For the text-containing cell, return its midpoint in [X, Y] coordinate format. 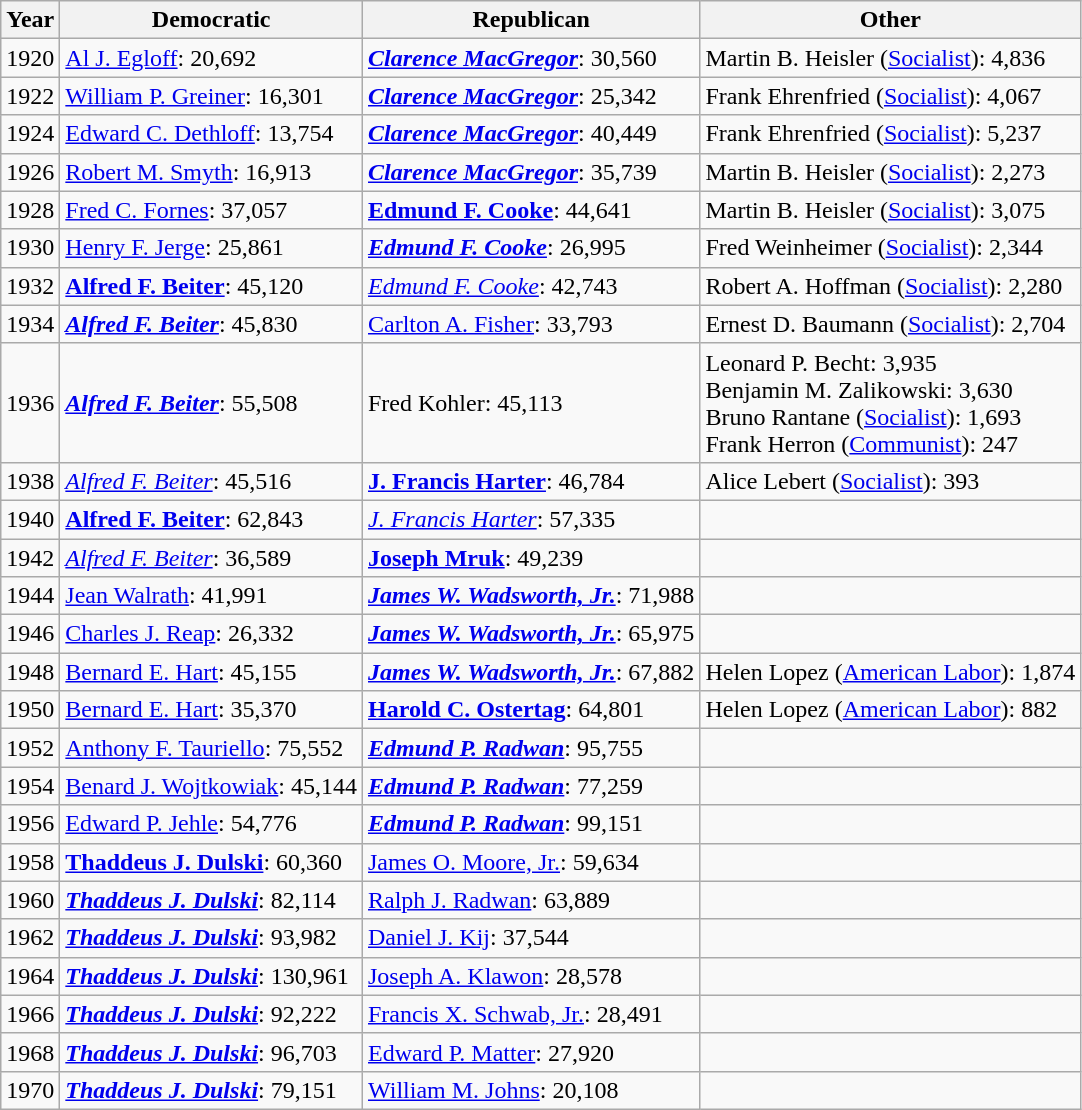
Alfred F. Beiter: 55,508 [212, 402]
Edward C. Dethloff: 13,754 [212, 134]
1962 [30, 938]
1952 [30, 748]
Thaddeus J. Dulski: 130,961 [212, 976]
Thaddeus J. Dulski: 82,114 [212, 900]
Frank Ehrenfried (Socialist): 4,067 [890, 96]
William M. Johns: 20,108 [530, 1090]
Alfred F. Beiter: 36,589 [212, 557]
Edmund P. Radwan: 77,259 [530, 786]
Ralph J. Radwan: 63,889 [530, 900]
Joseph Mruk: 49,239 [530, 557]
Year [30, 20]
James W. Wadsworth, Jr.: 71,988 [530, 596]
Robert M. Smyth: 16,913 [212, 172]
1922 [30, 96]
Helen Lopez (American Labor): 882 [890, 710]
Martin B. Heisler (Socialist): 3,075 [890, 210]
Bernard E. Hart: 35,370 [212, 710]
Alfred F. Beiter: 45,516 [212, 481]
1954 [30, 786]
Fred Kohler: 45,113 [530, 402]
1956 [30, 824]
Francis X. Schwab, Jr.: 28,491 [530, 1014]
Harold C. Ostertag: 64,801 [530, 710]
1930 [30, 248]
James W. Wadsworth, Jr.: 65,975 [530, 634]
1970 [30, 1090]
Thaddeus J. Dulski: 60,360 [212, 862]
James O. Moore, Jr.: 59,634 [530, 862]
Jean Walrath: 41,991 [212, 596]
Edmund F. Cooke: 44,641 [530, 210]
Frank Ehrenfried (Socialist): 5,237 [890, 134]
Fred C. Fornes: 37,057 [212, 210]
Daniel J. Kij: 37,544 [530, 938]
Other [890, 20]
Ernest D. Baumann (Socialist): 2,704 [890, 324]
Benard J. Wojtkowiak: 45,144 [212, 786]
Thaddeus J. Dulski: 93,982 [212, 938]
1950 [30, 710]
Alfred F. Beiter: 45,120 [212, 286]
1926 [30, 172]
1940 [30, 519]
1964 [30, 976]
1968 [30, 1052]
1944 [30, 596]
Fred Weinheimer (Socialist): 2,344 [890, 248]
1946 [30, 634]
1938 [30, 481]
Edward P. Matter: 27,920 [530, 1052]
1920 [30, 58]
1924 [30, 134]
Leonard P. Becht: 3,935Benjamin M. Zalikowski: 3,630Bruno Rantane (Socialist): 1,693Frank Herron (Communist): 247 [890, 402]
Republican [530, 20]
Helen Lopez (American Labor): 1,874 [890, 672]
1958 [30, 862]
Thaddeus J. Dulski: 92,222 [212, 1014]
Charles J. Reap: 26,332 [212, 634]
William P. Greiner: 16,301 [212, 96]
1936 [30, 402]
Clarence MacGregor: 40,449 [530, 134]
Alfred F. Beiter: 62,843 [212, 519]
1966 [30, 1014]
Democratic [212, 20]
Alfred F. Beiter: 45,830 [212, 324]
Thaddeus J. Dulski: 79,151 [212, 1090]
1948 [30, 672]
J. Francis Harter: 46,784 [530, 481]
J. Francis Harter: 57,335 [530, 519]
Anthony F. Tauriello: 75,552 [212, 748]
Clarence MacGregor: 25,342 [530, 96]
1960 [30, 900]
Martin B. Heisler (Socialist): 2,273 [890, 172]
Thaddeus J. Dulski: 96,703 [212, 1052]
1928 [30, 210]
James W. Wadsworth, Jr.: 67,882 [530, 672]
Clarence MacGregor: 30,560 [530, 58]
Edmund P. Radwan: 99,151 [530, 824]
Edmund F. Cooke: 42,743 [530, 286]
Henry F. Jerge: 25,861 [212, 248]
Bernard E. Hart: 45,155 [212, 672]
1932 [30, 286]
Martin B. Heisler (Socialist): 4,836 [890, 58]
1934 [30, 324]
Robert A. Hoffman (Socialist): 2,280 [890, 286]
Edmund F. Cooke: 26,995 [530, 248]
Alice Lebert (Socialist): 393 [890, 481]
Edward P. Jehle: 54,776 [212, 824]
1942 [30, 557]
Carlton A. Fisher: 33,793 [530, 324]
Joseph A. Klawon: 28,578 [530, 976]
Al J. Egloff: 20,692 [212, 58]
Clarence MacGregor: 35,739 [530, 172]
Edmund P. Radwan: 95,755 [530, 748]
